From the cell containing the given text, extract its center point as (x, y) coordinate. 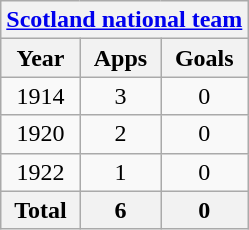
1914 (40, 96)
Scotland national team (124, 20)
1 (120, 172)
1920 (40, 134)
1922 (40, 172)
Year (40, 58)
2 (120, 134)
Goals (204, 58)
6 (120, 210)
Total (40, 210)
Apps (120, 58)
3 (120, 96)
